Find where the given text appears and provide that cell's center as (x, y) coordinate. 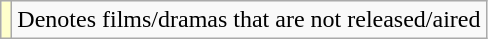
Denotes films/dramas that are not released/aired (249, 20)
